Capture the cell that displays the provided text and extract its [X, Y] central coordinate. 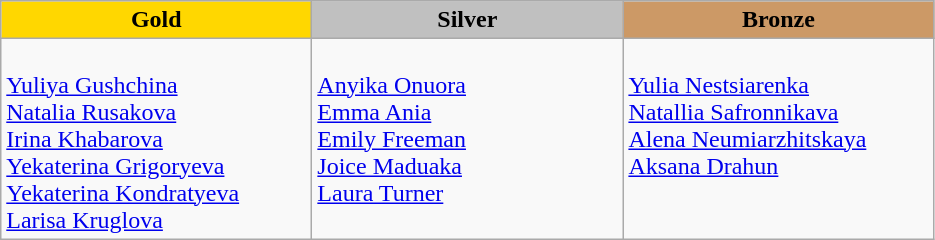
Yuliya GushchinaNatalia RusakovaIrina KhabarovaYekaterina GrigoryevaYekaterina KondratyevaLarisa Kruglova [156, 139]
Bronze [778, 20]
Silver [468, 20]
Gold [156, 20]
Yulia NestsiarenkaNatallia SafronnikavaAlena NeumiarzhitskayaAksana Drahun [778, 139]
Anyika OnuoraEmma AniaEmily FreemanJoice MaduakaLaura Turner [468, 139]
